Capture the cell that displays the provided text and extract its [x, y] central coordinate. 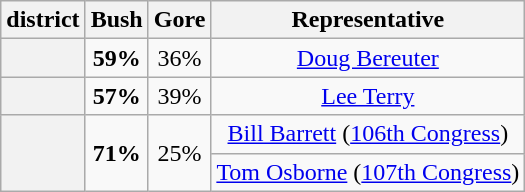
Representative [368, 20]
57% [116, 96]
59% [116, 58]
Gore [180, 20]
71% [116, 153]
Lee Terry [368, 96]
36% [180, 58]
Tom Osborne (107th Congress) [368, 172]
district [43, 20]
39% [180, 96]
Bill Barrett (106th Congress) [368, 134]
Doug Bereuter [368, 58]
25% [180, 153]
Bush [116, 20]
